Determine the [x, y] coordinate at the center of the cell enclosing the given text.  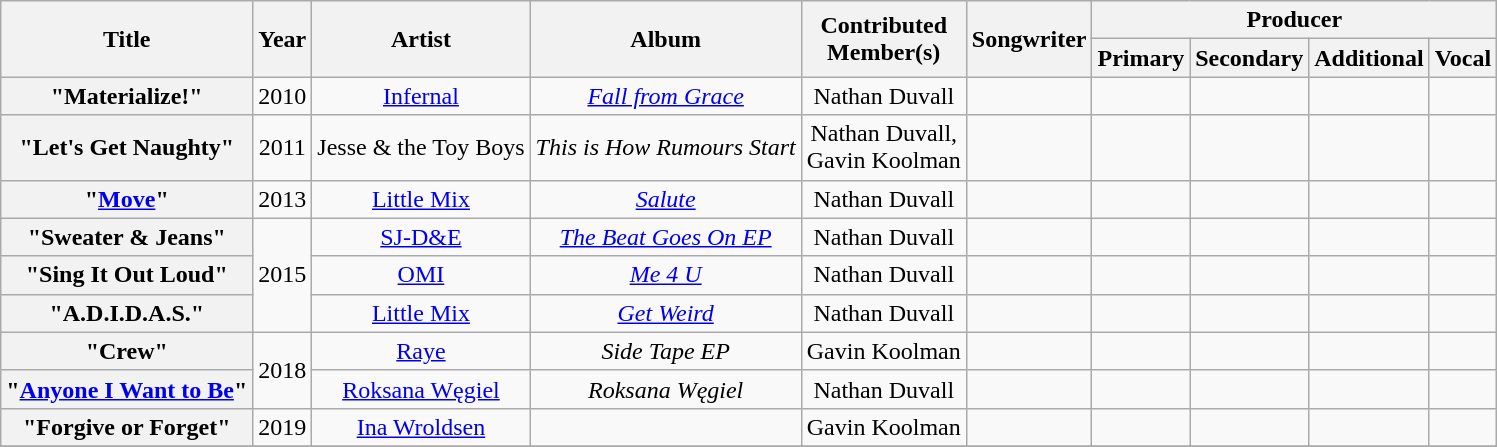
2011 [282, 148]
Album [666, 39]
This is How Rumours Start [666, 148]
Artist [421, 39]
"Sweater & Jeans" [127, 237]
Nathan Duvall,Gavin Koolman [884, 148]
Jesse & the Toy Boys [421, 148]
Fall from Grace [666, 96]
2013 [282, 199]
Infernal [421, 96]
OMI [421, 275]
2015 [282, 275]
Ina Wroldsen [421, 427]
"Move" [127, 199]
Secondary [1250, 58]
"Materialize!" [127, 96]
Get Weird [666, 313]
"Crew" [127, 351]
"Anyone I Want to Be" [127, 389]
2018 [282, 370]
"Let's Get Naughty" [127, 148]
Primary [1141, 58]
Songwriter [1029, 39]
"A.D.I.D.A.S." [127, 313]
"Forgive or Forget" [127, 427]
Year [282, 39]
"Sing It Out Loud" [127, 275]
SJ-D&E [421, 237]
Me 4 U [666, 275]
Additional [1369, 58]
Title [127, 39]
ContributedMember(s) [884, 39]
2019 [282, 427]
The Beat Goes On EP [666, 237]
2010 [282, 96]
Side Tape EP [666, 351]
Salute [666, 199]
Raye [421, 351]
Producer [1294, 20]
Vocal [1463, 58]
